Return (X, Y) of the center of cell containing provided text 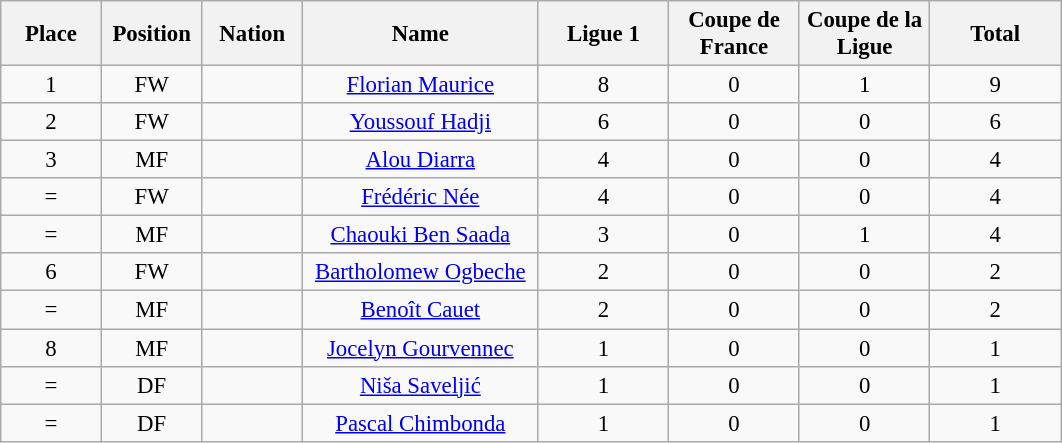
Name (421, 34)
Total (996, 34)
Coupe de la Ligue (864, 34)
Place (52, 34)
Chaouki Ben Saada (421, 235)
Florian Maurice (421, 85)
Alou Diarra (421, 160)
Benoît Cauet (421, 310)
Youssouf Hadji (421, 122)
Ligue 1 (604, 34)
Pascal Chimbonda (421, 423)
Frédéric Née (421, 197)
Niša Saveljić (421, 385)
9 (996, 85)
Nation (252, 34)
Bartholomew Ogbeche (421, 273)
Jocelyn Gourvennec (421, 348)
Coupe de France (734, 34)
Position (152, 34)
